Provide the (X, Y) coordinate of the cell's center where the given text is located.  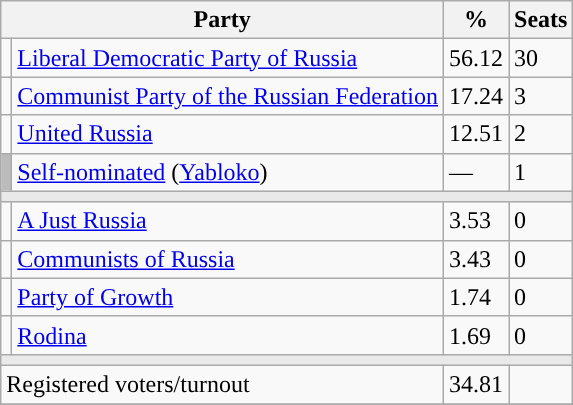
A Just Russia (228, 221)
Party of Growth (228, 297)
34.81 (476, 384)
1 (541, 172)
56.12 (476, 58)
1.74 (476, 297)
United Russia (228, 134)
2 (541, 134)
Communists of Russia (228, 259)
17.24 (476, 96)
Communist Party of the Russian Federation (228, 96)
3 (541, 96)
Self-nominated (Yabloko) (228, 172)
Party (222, 20)
Registered voters/turnout (222, 384)
1.69 (476, 335)
% (476, 20)
30 (541, 58)
Liberal Democratic Party of Russia (228, 58)
Rodina (228, 335)
Seats (541, 20)
3.53 (476, 221)
3.43 (476, 259)
— (476, 172)
12.51 (476, 134)
